Scan for the cell matching the given text and deliver its (x, y) coordinate at center. 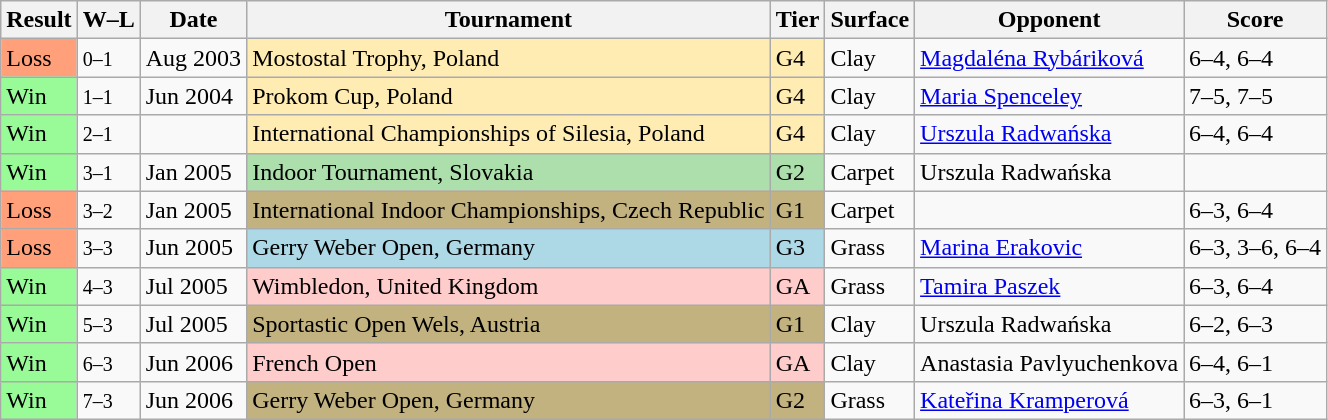
7–3 (108, 400)
Mostostal Trophy, Poland (509, 58)
Prokom Cup, Poland (509, 96)
Score (1256, 20)
3–1 (108, 172)
Wimbledon, United Kingdom (509, 286)
French Open (509, 362)
7–5, 7–5 (1256, 96)
2–1 (108, 134)
6–4, 6–1 (1256, 362)
Aug 2003 (193, 58)
Tournament (509, 20)
Kateřina Kramperová (1050, 400)
1–1 (108, 96)
International Championships of Silesia, Poland (509, 134)
W–L (108, 20)
3–3 (108, 248)
Jun 2005 (193, 248)
Surface (870, 20)
Result (39, 20)
Opponent (1050, 20)
Tier (798, 20)
0–1 (108, 58)
Anastasia Pavlyuchenkova (1050, 362)
Indoor Tournament, Slovakia (509, 172)
6–3 (108, 362)
6–3, 6–1 (1256, 400)
Sportastic Open Wels, Austria (509, 324)
Marina Erakovic (1050, 248)
3–2 (108, 210)
Maria Spenceley (1050, 96)
6–3, 3–6, 6–4 (1256, 248)
4–3 (108, 286)
6–2, 6–3 (1256, 324)
Tamira Paszek (1050, 286)
G3 (798, 248)
Jun 2004 (193, 96)
Date (193, 20)
Magdaléna Rybáriková (1050, 58)
International Indoor Championships, Czech Republic (509, 210)
5–3 (108, 324)
